Determine the [X, Y] coordinate at the center of the cell enclosing the given text.  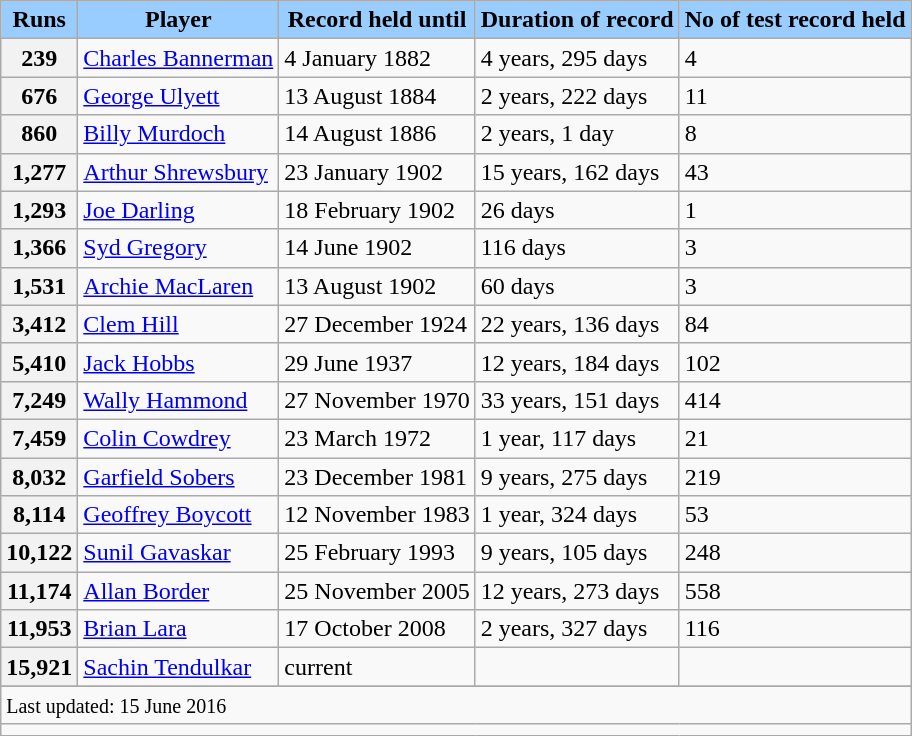
Runs [40, 20]
18 February 1902 [377, 210]
10,122 [40, 553]
1,366 [40, 248]
23 March 1972 [377, 438]
Sachin Tendulkar [178, 667]
7,249 [40, 400]
53 [795, 515]
27 December 1924 [377, 324]
60 days [577, 286]
1 [795, 210]
1,277 [40, 172]
14 August 1886 [377, 134]
12 years, 273 days [577, 591]
Wally Hammond [178, 400]
23 December 1981 [377, 477]
21 [795, 438]
116 days [577, 248]
13 August 1884 [377, 96]
558 [795, 591]
Jack Hobbs [178, 362]
1,293 [40, 210]
22 years, 136 days [577, 324]
102 [795, 362]
676 [40, 96]
14 June 1902 [377, 248]
current [377, 667]
Clem Hill [178, 324]
84 [795, 324]
4 January 1882 [377, 58]
11,174 [40, 591]
43 [795, 172]
Duration of record [577, 20]
33 years, 151 days [577, 400]
12 years, 184 days [577, 362]
11 [795, 96]
3,412 [40, 324]
Billy Murdoch [178, 134]
1,531 [40, 286]
Archie MacLaren [178, 286]
11,953 [40, 629]
15,921 [40, 667]
2 years, 1 day [577, 134]
7,459 [40, 438]
25 November 2005 [377, 591]
Joe Darling [178, 210]
9 years, 275 days [577, 477]
13 August 1902 [377, 286]
12 November 1983 [377, 515]
239 [40, 58]
5,410 [40, 362]
27 November 1970 [377, 400]
Colin Cowdrey [178, 438]
No of test record held [795, 20]
Last updated: 15 June 2016 [456, 705]
116 [795, 629]
Allan Border [178, 591]
1 year, 117 days [577, 438]
Garfield Sobers [178, 477]
8,114 [40, 515]
26 days [577, 210]
8,032 [40, 477]
15 years, 162 days [577, 172]
Syd Gregory [178, 248]
2 years, 327 days [577, 629]
2 years, 222 days [577, 96]
25 February 1993 [377, 553]
Player [178, 20]
Arthur Shrewsbury [178, 172]
248 [795, 553]
1 year, 324 days [577, 515]
Brian Lara [178, 629]
4 [795, 58]
Charles Bannerman [178, 58]
29 June 1937 [377, 362]
219 [795, 477]
Sunil Gavaskar [178, 553]
17 October 2008 [377, 629]
414 [795, 400]
8 [795, 134]
860 [40, 134]
4 years, 295 days [577, 58]
Geoffrey Boycott [178, 515]
George Ulyett [178, 96]
23 January 1902 [377, 172]
Record held until [377, 20]
9 years, 105 days [577, 553]
